Pinpoint the cell where the given text exists, returning its (x, y) midpoint coordinate. 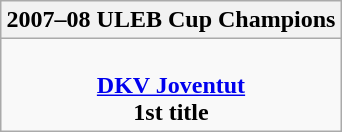
2007–08 ULEB Cup Champions (171, 20)
DKV Joventut 1st title (171, 85)
